Extract the [X, Y] coordinate from the center of the cell holding the provided text.  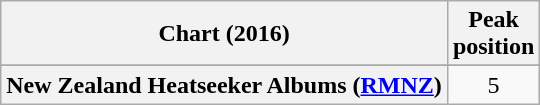
5 [493, 85]
Peakposition [493, 34]
Chart (2016) [224, 34]
New Zealand Heatseeker Albums (RMNZ) [224, 85]
